For the text-containing cell, return its midpoint in [x, y] coordinate format. 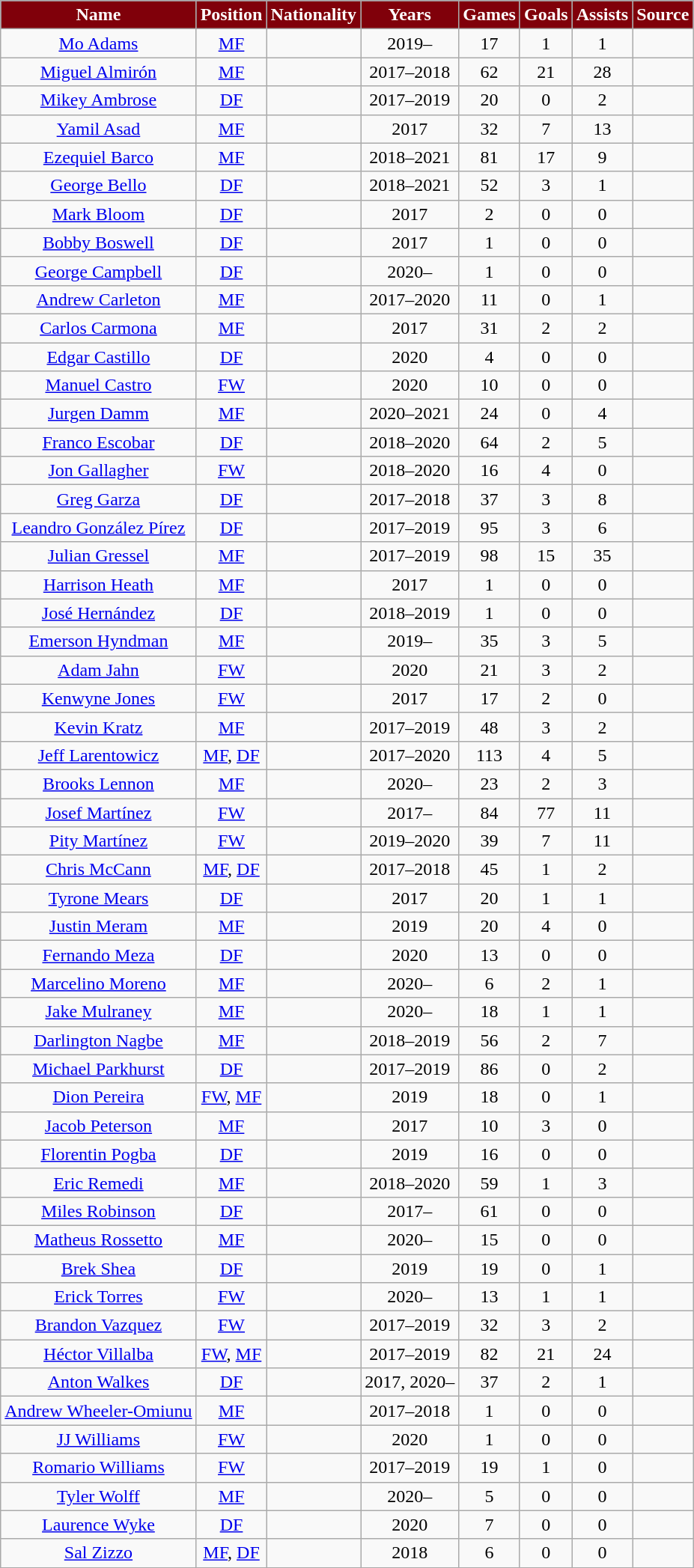
Kevin Kratz [99, 727]
61 [490, 1211]
Years [410, 15]
Jeff Larentowicz [99, 755]
Matheus Rossetto [99, 1239]
Florentin Pogba [99, 1154]
Jon Gallagher [99, 471]
Laurence Wyke [99, 1525]
59 [490, 1183]
Mark Bloom [99, 214]
Manuel Castro [99, 385]
Source [663, 15]
Marcelino Moreno [99, 983]
86 [490, 1069]
8 [602, 499]
Dion Pereira [99, 1097]
Mikey Ambrose [99, 100]
45 [490, 870]
95 [490, 528]
81 [490, 157]
Miles Robinson [99, 1211]
Tyrone Mears [99, 898]
George Campbell [99, 271]
Chris McCann [99, 870]
Adam Jahn [99, 670]
Jacob Peterson [99, 1126]
98 [490, 556]
Brooks Lennon [99, 784]
Tyler Wolff [99, 1496]
Carlos Carmona [99, 328]
Ezequiel Barco [99, 157]
Jurgen Damm [99, 414]
Nationality [314, 15]
Mo Adams [99, 43]
39 [490, 841]
Goals [546, 15]
Eric Remedi [99, 1183]
Héctor Villalba [99, 1354]
Fernando Meza [99, 955]
84 [490, 812]
Leandro González Pírez [99, 528]
Games [490, 15]
Brandon Vazquez [99, 1326]
113 [490, 755]
Brek Shea [99, 1269]
Emerson Hyndman [99, 641]
JJ Williams [99, 1439]
Michael Parkhurst [99, 1069]
64 [490, 442]
Greg Garza [99, 499]
George Bello [99, 186]
2017, 2020– [410, 1382]
Bobby Boswell [99, 242]
Position [231, 15]
Edgar Castillo [99, 357]
Harrison Heath [99, 585]
52 [490, 186]
2020–2021 [410, 414]
Assists [602, 15]
Sal Zizzo [99, 1553]
48 [490, 727]
Darlington Nagbe [99, 1040]
77 [546, 812]
31 [490, 328]
Kenwyne Jones [99, 698]
Justin Meram [99, 927]
23 [490, 784]
28 [602, 72]
Erick Torres [99, 1297]
Andrew Wheeler-Omiunu [99, 1411]
Name [99, 15]
Romario Williams [99, 1468]
Franco Escobar [99, 442]
Anton Walkes [99, 1382]
Yamil Asad [99, 129]
Miguel Almirón [99, 72]
82 [490, 1354]
9 [602, 157]
José Hernández [99, 613]
62 [490, 72]
2018 [410, 1553]
Pity Martínez [99, 841]
Josef Martínez [99, 812]
Andrew Carleton [99, 299]
2019–2020 [410, 841]
Julian Gressel [99, 556]
Jake Mulraney [99, 1012]
56 [490, 1040]
